Identify which cell holds the provided text, then report its [x, y] central coordinate. 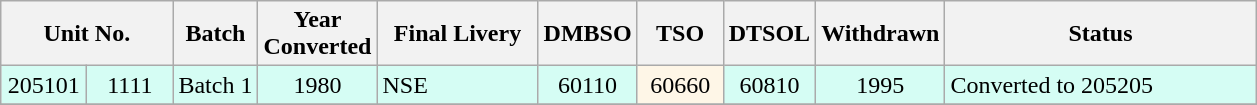
1980 [318, 85]
60810 [769, 85]
Year Converted [318, 34]
60660 [680, 85]
DTSOL [769, 34]
Batch [216, 34]
NSE [458, 85]
1111 [130, 85]
205101 [44, 85]
60110 [588, 85]
Converted to 205205 [1100, 85]
Final Livery [458, 34]
DMBSO [588, 34]
1995 [880, 85]
Batch 1 [216, 85]
Status [1100, 34]
Unit No. [87, 34]
Withdrawn [880, 34]
TSO [680, 34]
